Output the [x, y] coordinate of the center of the cell containing the given text.  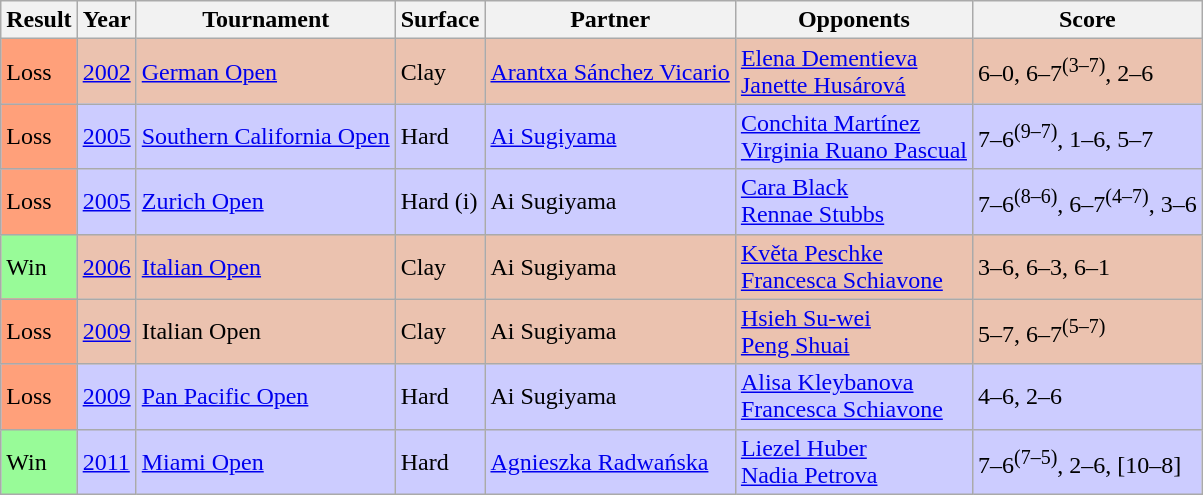
Year [106, 20]
7–6(8–6), 6–7(4–7), 3–6 [1087, 202]
Liezel Huber Nadia Petrova [854, 462]
Opponents [854, 20]
Květa Peschke Francesca Schiavone [854, 266]
Alisa Kleybanova Francesca Schiavone [854, 396]
2011 [106, 462]
Elena Dementieva Janette Husárová [854, 72]
Hsieh Su-wei Peng Shuai [854, 332]
2006 [106, 266]
5–7, 6–7(5–7) [1087, 332]
Tournament [266, 20]
2002 [106, 72]
Result [39, 20]
Arantxa Sánchez Vicario [610, 72]
Conchita Martínez Virginia Ruano Pascual [854, 136]
Cara Black Rennae Stubbs [854, 202]
7–6(9–7), 1–6, 5–7 [1087, 136]
Miami Open [266, 462]
Southern California Open [266, 136]
Zurich Open [266, 202]
3–6, 6–3, 6–1 [1087, 266]
Hard (i) [440, 202]
Pan Pacific Open [266, 396]
German Open [266, 72]
7–6(7–5), 2–6, [10–8] [1087, 462]
Score [1087, 20]
4–6, 2–6 [1087, 396]
Surface [440, 20]
6–0, 6–7(3–7), 2–6 [1087, 72]
Partner [610, 20]
Agnieszka Radwańska [610, 462]
